Pinpoint the cell where the given text exists, returning its [x, y] midpoint coordinate. 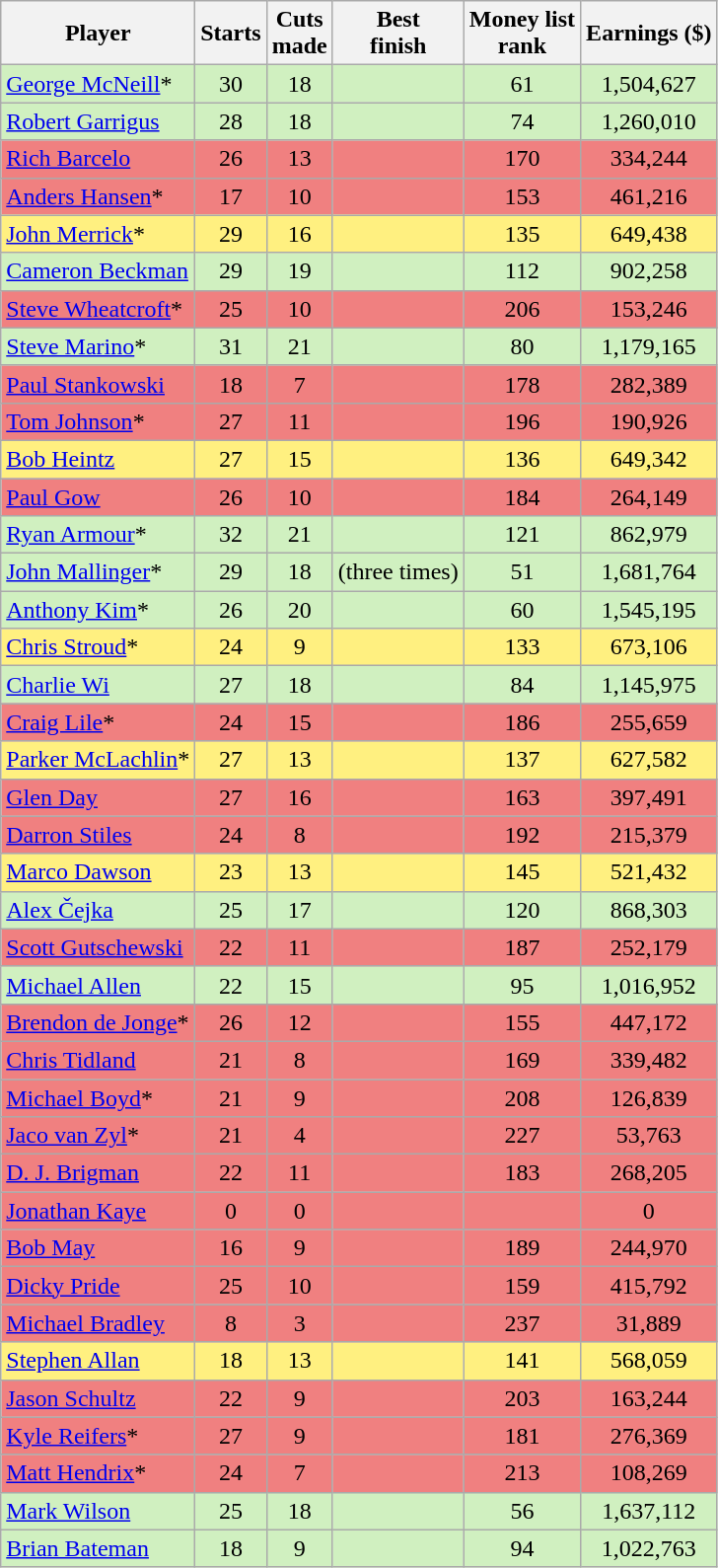
264,149 [649, 496]
145 [522, 872]
74 [522, 121]
Charlie Wi [99, 685]
D. J. Brigman [99, 1173]
255,659 [649, 722]
Bestfinish [398, 34]
Starts [231, 34]
268,205 [649, 1173]
23 [231, 872]
95 [522, 985]
Scott Gutschewski [99, 947]
192 [522, 835]
447,172 [649, 1022]
397,491 [649, 797]
206 [522, 309]
108,269 [649, 1473]
Money listrank [522, 34]
Anders Hansen* [99, 196]
4 [300, 1136]
Rich Barcelo [99, 159]
Parker McLachlin* [99, 760]
568,059 [649, 1361]
56 [522, 1511]
1,022,763 [649, 1548]
John Mallinger* [99, 572]
1,179,165 [649, 346]
31,889 [649, 1323]
163 [522, 797]
213 [522, 1473]
237 [522, 1323]
Steve Wheatcroft* [99, 309]
Cameron Beckman [99, 271]
1,504,627 [649, 84]
120 [522, 910]
80 [522, 346]
Robert Garrigus [99, 121]
339,482 [649, 1060]
155 [522, 1022]
902,258 [649, 271]
178 [522, 384]
George McNeill* [99, 84]
141 [522, 1361]
334,244 [649, 159]
126,839 [649, 1098]
649,438 [649, 234]
187 [522, 947]
1,260,010 [649, 121]
84 [522, 685]
1,016,952 [649, 985]
Brian Bateman [99, 1548]
461,216 [649, 196]
12 [300, 1022]
196 [522, 421]
208 [522, 1098]
276,369 [649, 1436]
169 [522, 1060]
673,106 [649, 647]
1,545,195 [649, 610]
189 [522, 1248]
28 [231, 121]
183 [522, 1173]
227 [522, 1136]
John Merrick* [99, 234]
868,303 [649, 910]
136 [522, 459]
1,681,764 [649, 572]
20 [300, 610]
186 [522, 722]
(three times) [398, 572]
Craig Lile* [99, 722]
Stephen Allan [99, 1361]
Bob Heintz [99, 459]
Michael Allen [99, 985]
153 [522, 196]
Ryan Armour* [99, 535]
19 [300, 271]
521,432 [649, 872]
51 [522, 572]
133 [522, 647]
32 [231, 535]
Player [99, 34]
135 [522, 234]
Michael Bradley [99, 1323]
627,582 [649, 760]
Matt Hendrix* [99, 1473]
Brendon de Jonge* [99, 1022]
Chris Stroud* [99, 647]
Alex Čejka [99, 910]
137 [522, 760]
862,979 [649, 535]
Earnings ($) [649, 34]
1,145,975 [649, 685]
60 [522, 610]
Kyle Reifers* [99, 1436]
112 [522, 271]
163,244 [649, 1398]
Chris Tidland [99, 1060]
3 [300, 1323]
Darron Stiles [99, 835]
94 [522, 1548]
Paul Stankowski [99, 384]
Anthony Kim* [99, 610]
Marco Dawson [99, 872]
215,379 [649, 835]
203 [522, 1398]
252,179 [649, 947]
415,792 [649, 1286]
121 [522, 535]
Michael Boyd* [99, 1098]
31 [231, 346]
30 [231, 84]
184 [522, 496]
244,970 [649, 1248]
Jason Schultz [99, 1398]
181 [522, 1436]
Tom Johnson* [99, 421]
61 [522, 84]
153,246 [649, 309]
Steve Marino* [99, 346]
649,342 [649, 459]
Jaco van Zyl* [99, 1136]
Glen Day [99, 797]
Dicky Pride [99, 1286]
Jonathan Kaye [99, 1211]
159 [522, 1286]
1,637,112 [649, 1511]
Paul Gow [99, 496]
Bob May [99, 1248]
190,926 [649, 421]
Cutsmade [300, 34]
170 [522, 159]
53,763 [649, 1136]
Mark Wilson [99, 1511]
282,389 [649, 384]
